Extract the (X, Y) coordinate from the center of the cell holding the provided text.  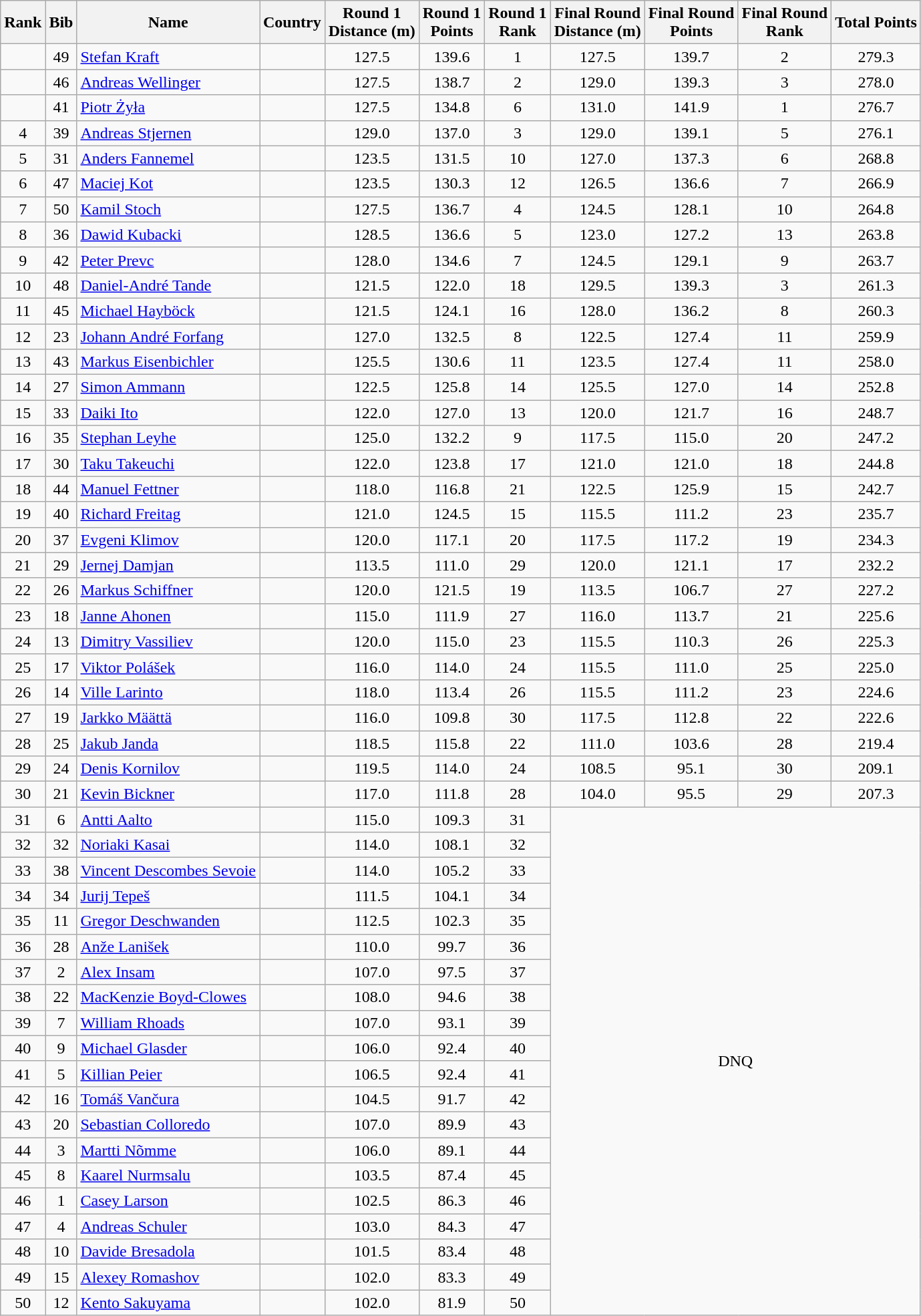
103.6 (691, 744)
234.3 (876, 540)
124.1 (451, 311)
106.5 (371, 1074)
278.0 (876, 82)
Jurij Tepeš (168, 896)
104.1 (451, 896)
132.2 (451, 438)
138.7 (451, 82)
Taku Takeuchi (168, 464)
Piotr Żyła (168, 108)
Evgeni Klimov (168, 540)
Round 1Distance (m) (371, 23)
248.7 (876, 413)
106.7 (691, 591)
209.1 (876, 769)
Kevin Bickner (168, 794)
Jernej Damjan (168, 565)
219.4 (876, 744)
136.2 (691, 311)
89.9 (451, 1124)
81.9 (451, 1303)
258.0 (876, 362)
89.1 (451, 1150)
252.8 (876, 387)
232.2 (876, 565)
128.5 (371, 234)
264.8 (876, 209)
132.5 (451, 336)
Maciej Kot (168, 184)
131.5 (451, 158)
125.0 (371, 438)
222.6 (876, 717)
268.8 (876, 158)
129.1 (691, 260)
Final Round Rank (785, 23)
91.7 (451, 1099)
134.6 (451, 260)
115.8 (451, 744)
129.5 (597, 285)
137.0 (451, 133)
113.7 (691, 616)
108.0 (371, 997)
Killian Peier (168, 1074)
Tomáš Vančura (168, 1099)
Michael Glasder (168, 1048)
117.2 (691, 540)
Kaarel Nurmsalu (168, 1176)
117.1 (451, 540)
Country (292, 23)
Martti Nõmme (168, 1150)
Name (168, 23)
127.2 (691, 234)
DNQ (735, 1061)
130.6 (451, 362)
263.7 (876, 260)
Daiki Ito (168, 413)
207.3 (876, 794)
279.3 (876, 57)
William Rhoads (168, 1023)
139.6 (451, 57)
111.8 (451, 794)
Ville Larinto (168, 692)
109.3 (451, 820)
113.4 (451, 692)
Kento Sakuyama (168, 1303)
261.3 (876, 285)
Andreas Stjernen (168, 133)
Gregor Deschwanden (168, 921)
125.9 (691, 489)
139.7 (691, 57)
Kamil Stoch (168, 209)
276.7 (876, 108)
276.1 (876, 133)
94.6 (451, 997)
111.5 (371, 896)
Sebastian Colloredo (168, 1124)
Round 1Rank (518, 23)
126.5 (597, 184)
136.7 (451, 209)
95.1 (691, 769)
86.3 (451, 1201)
Manuel Fettner (168, 489)
110.0 (371, 947)
Markus Eisenbichler (168, 362)
105.2 (451, 870)
Davide Bresadola (168, 1252)
244.8 (876, 464)
121.1 (691, 565)
Johann André Forfang (168, 336)
137.3 (691, 158)
Rank (23, 23)
Viktor Polášek (168, 667)
Dimitry Vassiliev (168, 641)
Daniel-André Tande (168, 285)
227.2 (876, 591)
131.0 (597, 108)
225.3 (876, 641)
Michael Hayböck (168, 311)
116.8 (451, 489)
MacKenzie Boyd-Clowes (168, 997)
99.7 (451, 947)
Simon Ammann (168, 387)
Round 1Points (451, 23)
Final Round Points (691, 23)
112.5 (371, 921)
109.8 (451, 717)
112.8 (691, 717)
83.4 (451, 1252)
247.2 (876, 438)
225.0 (876, 667)
93.1 (451, 1023)
Noriaki Kasai (168, 845)
103.5 (371, 1176)
225.6 (876, 616)
Antti Aalto (168, 820)
224.6 (876, 692)
Andreas Wellinger (168, 82)
Vincent Descombes Sevoie (168, 870)
119.5 (371, 769)
95.5 (691, 794)
Alex Insam (168, 972)
Total Points (876, 23)
Stephan Leyhe (168, 438)
Denis Kornilov (168, 769)
84.3 (451, 1226)
Bib (61, 23)
Jakub Janda (168, 744)
260.3 (876, 311)
259.9 (876, 336)
104.5 (371, 1099)
Stefan Kraft (168, 57)
Anže Lanišek (168, 947)
266.9 (876, 184)
103.0 (371, 1226)
104.0 (597, 794)
117.0 (371, 794)
Alexey Romashov (168, 1277)
Dawid Kubacki (168, 234)
139.1 (691, 133)
101.5 (371, 1252)
111.9 (451, 616)
263.8 (876, 234)
102.3 (451, 921)
121.7 (691, 413)
Peter Prevc (168, 260)
97.5 (451, 972)
118.5 (371, 744)
235.7 (876, 514)
83.3 (451, 1277)
123.0 (597, 234)
134.8 (451, 108)
Janne Ahonen (168, 616)
108.5 (597, 769)
123.8 (451, 464)
Final Round Distance (m) (597, 23)
125.8 (451, 387)
Markus Schiffner (168, 591)
242.7 (876, 489)
108.1 (451, 845)
110.3 (691, 641)
Casey Larson (168, 1201)
130.3 (451, 184)
Richard Freitag (168, 514)
128.1 (691, 209)
87.4 (451, 1176)
102.5 (371, 1201)
Anders Fannemel (168, 158)
141.9 (691, 108)
Jarkko Määttä (168, 717)
Andreas Schuler (168, 1226)
